Return the [X, Y] coordinate for the center point of the cell that contains the specified text.  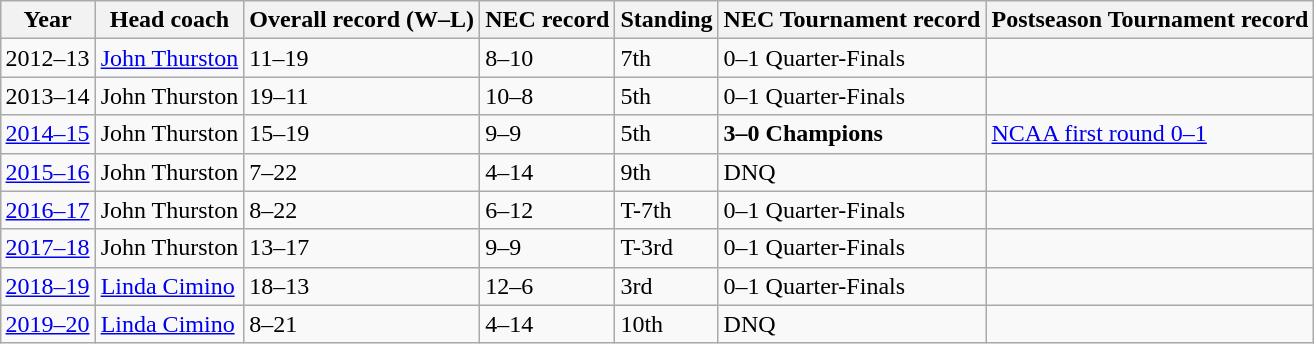
7–22 [362, 172]
NEC record [548, 20]
NCAA first round 0–1 [1150, 134]
13–17 [362, 248]
Year [48, 20]
19–11 [362, 96]
3rd [666, 286]
10th [666, 324]
6–12 [548, 210]
T-7th [666, 210]
12–6 [548, 286]
2013–14 [48, 96]
18–13 [362, 286]
8–10 [548, 58]
10–8 [548, 96]
Head coach [170, 20]
Postseason Tournament record [1150, 20]
Standing [666, 20]
8–22 [362, 210]
3–0 Champions [852, 134]
2016–17 [48, 210]
2012–13 [48, 58]
2015–16 [48, 172]
8–21 [362, 324]
2019–20 [48, 324]
2014–15 [48, 134]
2017–18 [48, 248]
9th [666, 172]
2018–19 [48, 286]
NEC Tournament record [852, 20]
T-3rd [666, 248]
11–19 [362, 58]
15–19 [362, 134]
Overall record (W–L) [362, 20]
7th [666, 58]
